Find where the given text appears and provide that cell's center as [X, Y] coordinate. 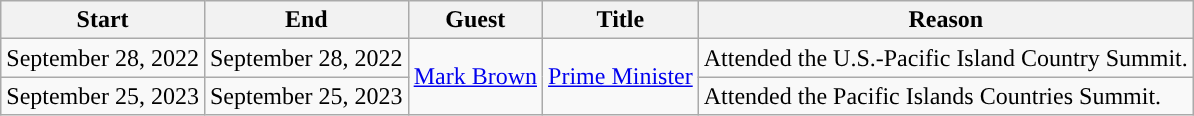
Reason [946, 20]
Attended the Pacific Islands Countries Summit. [946, 96]
Mark Brown [475, 77]
Prime Minister [621, 77]
Guest [475, 20]
Start [103, 20]
End [306, 20]
Title [621, 20]
Attended the U.S.-Pacific Island Country Summit. [946, 58]
